For the text-containing cell, return its midpoint in (x, y) coordinate format. 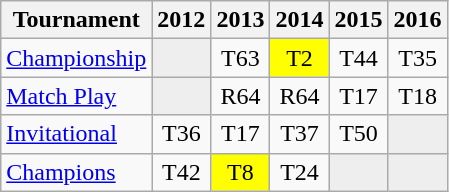
2015 (358, 20)
T37 (300, 134)
T2 (300, 58)
T63 (240, 58)
2016 (418, 20)
T8 (240, 172)
2012 (182, 20)
T50 (358, 134)
T36 (182, 134)
T42 (182, 172)
T24 (300, 172)
T18 (418, 96)
T35 (418, 58)
2014 (300, 20)
Champions (76, 172)
T44 (358, 58)
Invitational (76, 134)
Match Play (76, 96)
2013 (240, 20)
Championship (76, 58)
Tournament (76, 20)
